Locate the cell with the specified text and output its (X, Y) center coordinate. 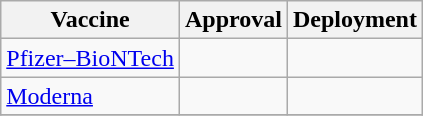
Vaccine (90, 20)
Deployment (354, 20)
Approval (233, 20)
Pfizer–BioNTech (90, 58)
Moderna (90, 96)
